Extract the (x, y) coordinate from the center of the cell holding the provided text.  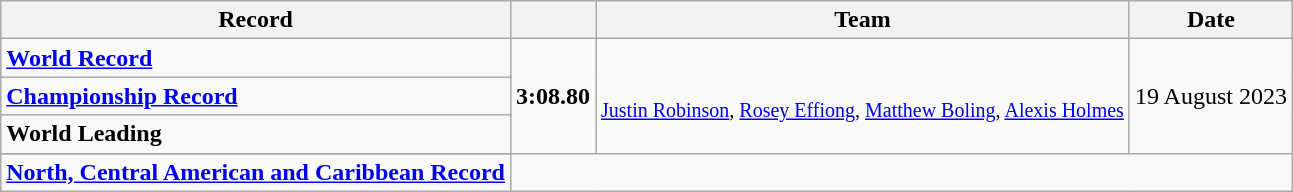
World Leading (256, 134)
Record (256, 20)
Championship Record (256, 96)
Date (1210, 20)
World Record (256, 58)
19 August 2023 (1210, 96)
Team (863, 20)
3:08.80 (552, 96)
Justin Robinson, Rosey Effiong, Matthew Boling, Alexis Holmes (863, 96)
North, Central American and Caribbean Record (256, 172)
